Search for the cell housing the specified text and yield its [X, Y] center coordinate. 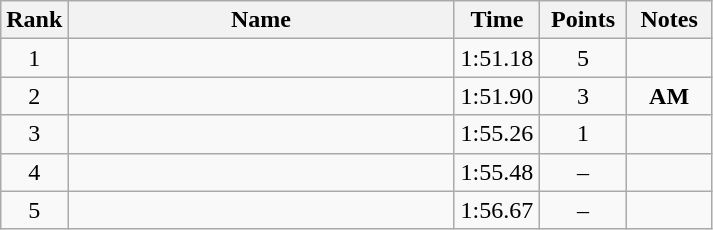
Name [261, 20]
1:55.48 [497, 172]
Time [497, 20]
Rank [34, 20]
Points [583, 20]
AM [669, 96]
4 [34, 172]
1:51.18 [497, 58]
1:56.67 [497, 210]
Notes [669, 20]
1:51.90 [497, 96]
2 [34, 96]
1:55.26 [497, 134]
